Scan for the cell matching the given text and deliver its [X, Y] coordinate at center. 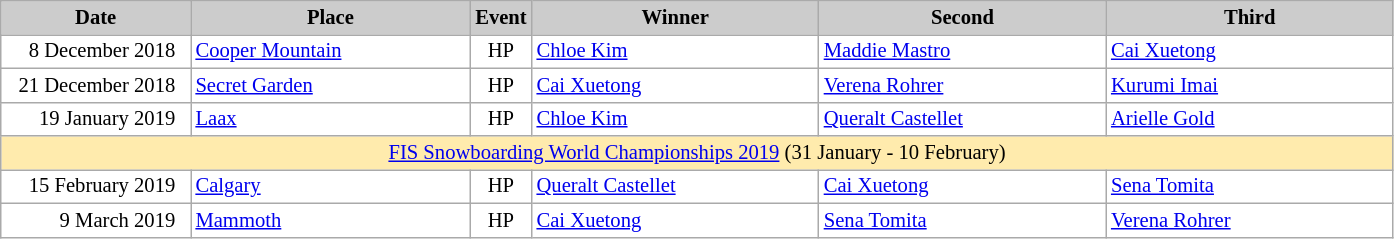
Event [500, 17]
Maddie Mastro [962, 51]
Third [1250, 17]
9 March 2019 [96, 220]
Mammoth [330, 220]
Secret Garden [330, 85]
Arielle Gold [1250, 119]
Winner [676, 17]
Laax [330, 119]
21 December 2018 [96, 85]
8 December 2018 [96, 51]
FIS Snowboarding World Championships 2019 (31 January - 10 February) [698, 153]
Second [962, 17]
15 February 2019 [96, 186]
Place [330, 17]
Kurumi Imai [1250, 85]
Calgary [330, 186]
Date [96, 17]
19 January 2019 [96, 119]
Cooper Mountain [330, 51]
